Capture the cell that displays the provided text and extract its [x, y] central coordinate. 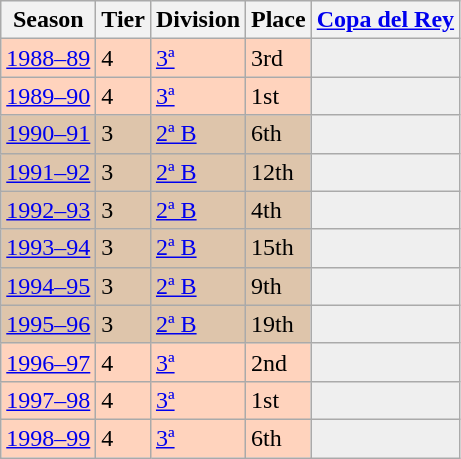
12th [279, 172]
3rd [279, 58]
1998–99 [48, 438]
Season [48, 20]
Division [198, 20]
Tier [124, 20]
1996–97 [48, 362]
1992–93 [48, 210]
1990–91 [48, 134]
2nd [279, 362]
1995–96 [48, 324]
19th [279, 324]
1991–92 [48, 172]
Place [279, 20]
15th [279, 248]
1988–89 [48, 58]
1994–95 [48, 286]
Copa del Rey [385, 20]
1993–94 [48, 248]
9th [279, 286]
4th [279, 210]
1989–90 [48, 96]
1997–98 [48, 400]
